Pinpoint the cell where the given text exists, returning its [x, y] midpoint coordinate. 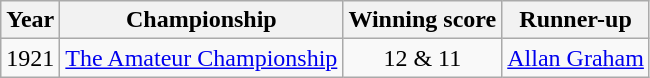
Winning score [422, 20]
Allan Graham [576, 58]
Year [30, 20]
12 & 11 [422, 58]
The Amateur Championship [202, 58]
Championship [202, 20]
1921 [30, 58]
Runner-up [576, 20]
